Scan for the cell matching the given text and deliver its [X, Y] coordinate at center. 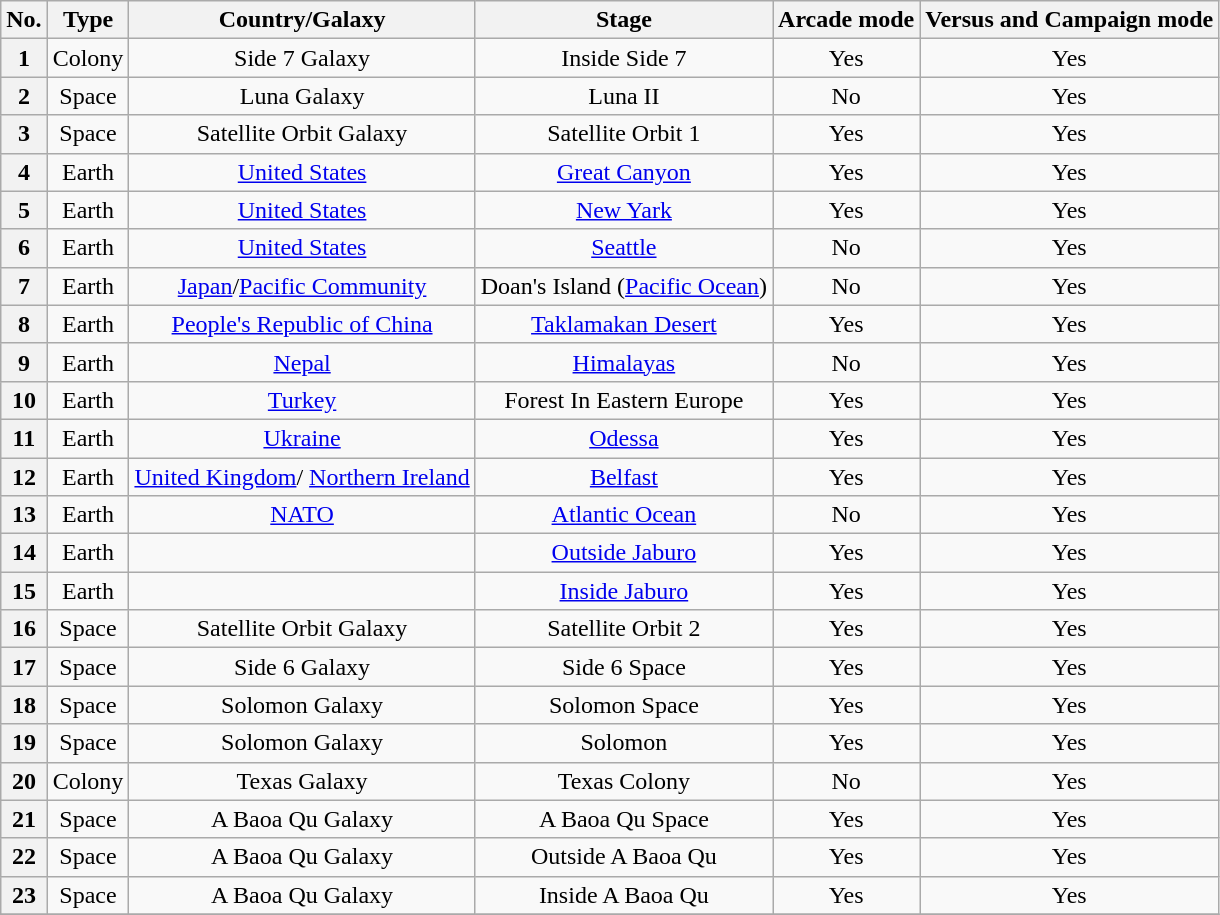
18 [24, 705]
Solomon [624, 743]
Country/Galaxy [302, 20]
14 [24, 553]
Inside A Baoa Qu [624, 895]
Odessa [624, 438]
Versus and Campaign mode [1070, 20]
10 [24, 400]
Satellite Orbit 2 [624, 629]
Himalayas [624, 362]
United Kingdom/ Northern Ireland [302, 477]
7 [24, 286]
Texas Colony [624, 781]
Satellite Orbit 1 [624, 134]
No. [24, 20]
21 [24, 819]
Atlantic Ocean [624, 515]
NATO [302, 515]
Seattle [624, 248]
3 [24, 134]
19 [24, 743]
Outside A Baoa Qu [624, 857]
Ukraine [302, 438]
16 [24, 629]
1 [24, 58]
13 [24, 515]
Type [88, 20]
Outside Jaburo [624, 553]
12 [24, 477]
20 [24, 781]
Luna II [624, 96]
Turkey [302, 400]
Doan's Island (Pacific Ocean) [624, 286]
New Yark [624, 210]
Forest In Eastern Europe [624, 400]
Inside Jaburo [624, 591]
Texas Galaxy [302, 781]
9 [24, 362]
Solomon Space [624, 705]
Arcade mode [846, 20]
Stage [624, 20]
8 [24, 324]
Belfast [624, 477]
A Baoa Qu Space [624, 819]
Side 6 Space [624, 667]
5 [24, 210]
15 [24, 591]
4 [24, 172]
22 [24, 857]
Side 6 Galaxy [302, 667]
17 [24, 667]
Inside Side 7 [624, 58]
People's Republic of China [302, 324]
Side 7 Galaxy [302, 58]
Great Canyon [624, 172]
11 [24, 438]
23 [24, 895]
2 [24, 96]
Taklamakan Desert [624, 324]
Nepal [302, 362]
Japan/Pacific Community [302, 286]
Luna Galaxy [302, 96]
6 [24, 248]
